From the cell containing the given text, extract its center point as (X, Y) coordinate. 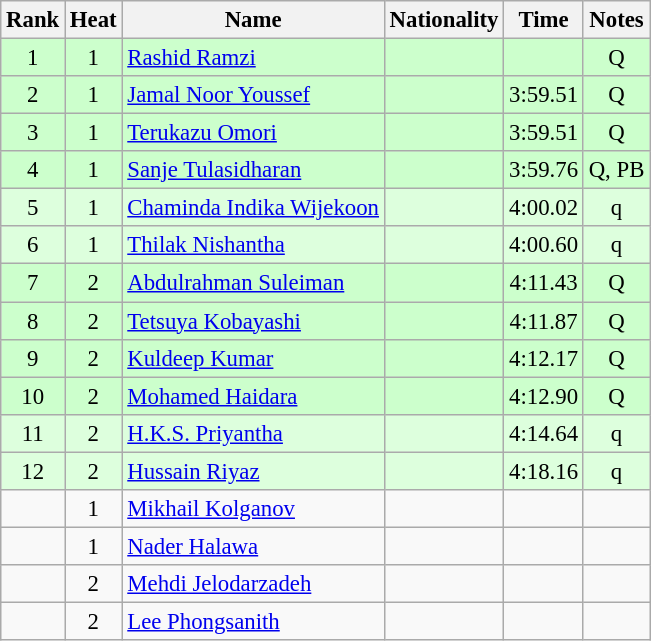
Jamal Noor Youssef (253, 95)
Kuldeep Kumar (253, 358)
Hussain Riyaz (253, 471)
Tetsuya Kobayashi (253, 321)
Terukazu Omori (253, 133)
8 (33, 321)
Nader Halawa (253, 546)
Abdulrahman Suleiman (253, 283)
7 (33, 283)
4:12.90 (544, 396)
11 (33, 433)
4:11.87 (544, 321)
Mikhail Kolganov (253, 509)
9 (33, 358)
5 (33, 208)
Name (253, 20)
4:14.64 (544, 433)
6 (33, 245)
Heat (94, 20)
Sanje Tulasidharan (253, 170)
Q, PB (616, 170)
4:00.02 (544, 208)
Time (544, 20)
3:59.76 (544, 170)
Rank (33, 20)
12 (33, 471)
4:12.17 (544, 358)
3 (33, 133)
4:11.43 (544, 283)
4:18.16 (544, 471)
Chaminda Indika Wijekoon (253, 208)
Thilak Nishantha (253, 245)
Mohamed Haidara (253, 396)
Rashid Ramzi (253, 58)
4:00.60 (544, 245)
10 (33, 396)
H.K.S. Priyantha (253, 433)
Mehdi Jelodarzadeh (253, 584)
4 (33, 170)
Lee Phongsanith (253, 621)
Notes (616, 20)
Nationality (444, 20)
